Provide the [X, Y] coordinate of the cell's center where the given text is located.  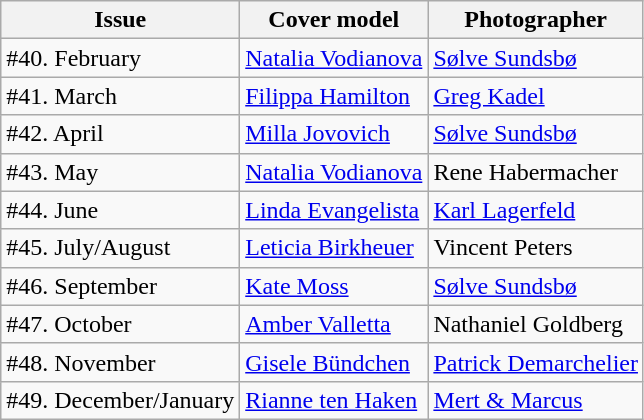
Nathaniel Goldberg [536, 324]
#49. December/January [120, 400]
Filippa Hamilton [334, 96]
#41. March [120, 96]
Leticia Birkheuer [334, 248]
#40. February [120, 58]
#45. July/August [120, 248]
#48. November [120, 362]
Cover model [334, 20]
Issue [120, 20]
Greg Kadel [536, 96]
Photographer [536, 20]
#42. April [120, 134]
Gisele Bündchen [334, 362]
#46. September [120, 286]
#47. October [120, 324]
Patrick Demarchelier [536, 362]
Rene Habermacher [536, 172]
Mert & Marcus [536, 400]
Karl Lagerfeld [536, 210]
Kate Moss [334, 286]
Milla Jovovich [334, 134]
Amber Valletta [334, 324]
Linda Evangelista [334, 210]
#43. May [120, 172]
Vincent Peters [536, 248]
#44. June [120, 210]
Rianne ten Haken [334, 400]
